Return the (x, y) coordinate for the center point of the cell that contains the specified text.  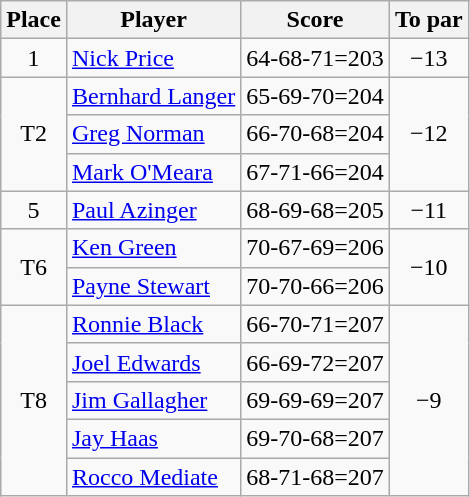
Payne Stewart (153, 286)
T8 (34, 400)
70-70-66=206 (316, 286)
−13 (428, 58)
66-69-72=207 (316, 362)
66-70-71=207 (316, 324)
Jay Haas (153, 438)
Nick Price (153, 58)
To par (428, 20)
70-67-69=206 (316, 248)
Player (153, 20)
67-71-66=204 (316, 172)
Mark O'Meara (153, 172)
Place (34, 20)
1 (34, 58)
68-69-68=205 (316, 210)
Ronnie Black (153, 324)
T6 (34, 267)
66-70-68=204 (316, 134)
64-68-71=203 (316, 58)
5 (34, 210)
Jim Gallagher (153, 400)
65-69-70=204 (316, 96)
68-71-68=207 (316, 477)
Bernhard Langer (153, 96)
69-70-68=207 (316, 438)
Joel Edwards (153, 362)
T2 (34, 134)
69-69-69=207 (316, 400)
Score (316, 20)
−9 (428, 400)
−12 (428, 134)
Paul Azinger (153, 210)
Greg Norman (153, 134)
Ken Green (153, 248)
Rocco Mediate (153, 477)
−10 (428, 267)
−11 (428, 210)
